Pinpoint the cell where the given text exists, returning its (x, y) midpoint coordinate. 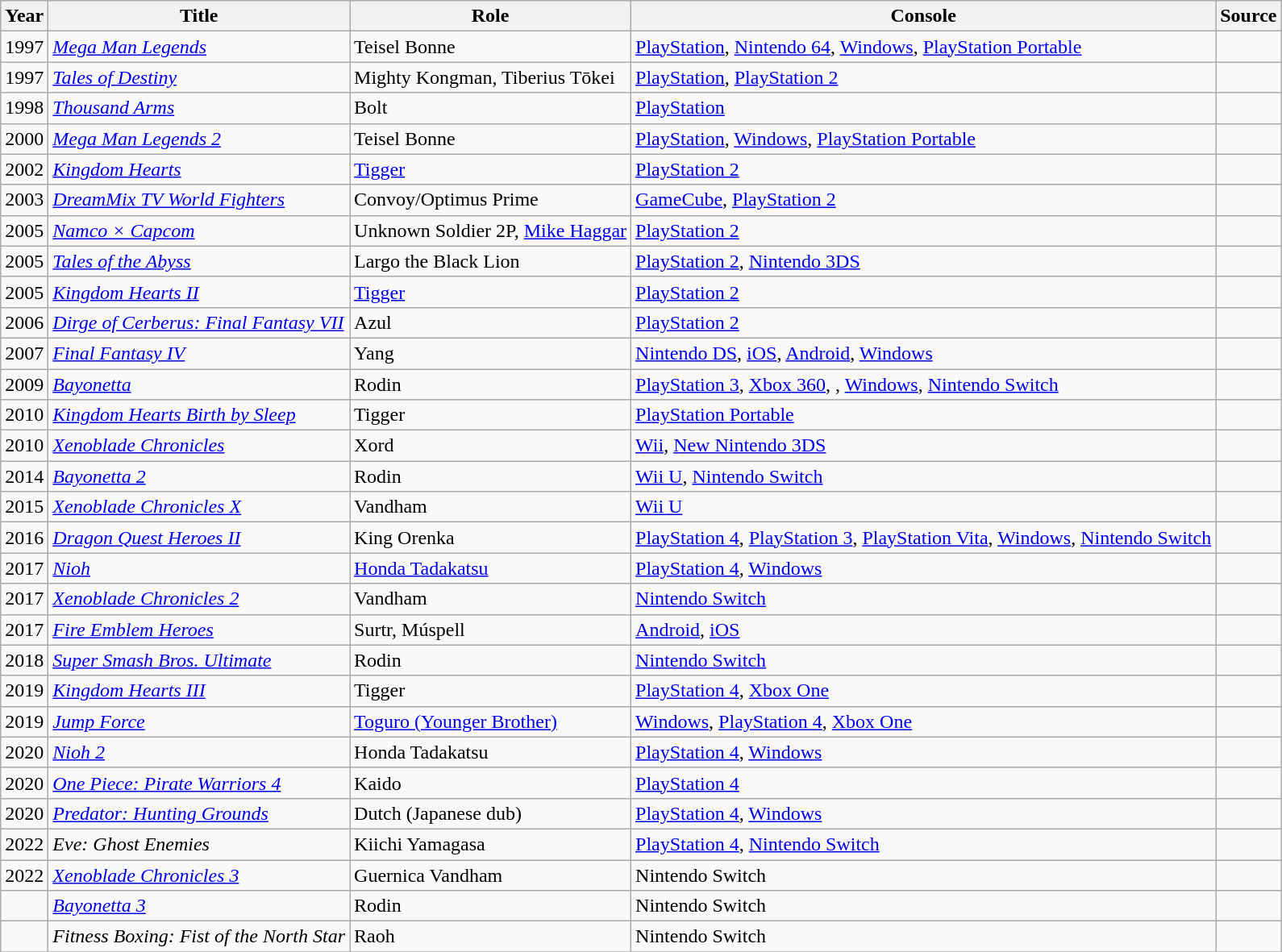
Bayonetta 2 (199, 476)
PlayStation, PlayStation 2 (924, 77)
PlayStation 4, Xbox One (924, 691)
Dirge of Cerberus: Final Fantasy VII (199, 322)
Wii, New Nintendo 3DS (924, 446)
Windows, PlayStation 4, Xbox One (924, 721)
PlayStation, Nintendo 64, Windows, PlayStation Portable (924, 47)
Yang (490, 353)
Guernica Vandham (490, 875)
Nioh 2 (199, 752)
Kingdom Hearts II (199, 292)
Kaido (490, 783)
Mighty Kongman, Tiberius Tōkei (490, 77)
Raoh (490, 937)
Unknown Soldier 2P, Mike Haggar (490, 231)
2015 (24, 507)
Kingdom Hearts Birth by Sleep (199, 415)
Final Fantasy IV (199, 353)
GameCube, PlayStation 2 (924, 200)
Kingdom Hearts (199, 169)
Wii U (924, 507)
2002 (24, 169)
PlayStation 4 (924, 783)
Eve: Ghost Enemies (199, 844)
One Piece: Pirate Warriors 4 (199, 783)
Xenoblade Chronicles 2 (199, 599)
Predator: Hunting Grounds (199, 813)
PlayStation 4, Nintendo Switch (924, 844)
2016 (24, 538)
Dragon Quest Heroes II (199, 538)
Toguro (Younger Brother) (490, 721)
Bayonetta (199, 385)
PlayStation (924, 108)
Namco × Capcom (199, 231)
Xenoblade Chronicles (199, 446)
2000 (24, 139)
2018 (24, 660)
Bolt (490, 108)
Tales of Destiny (199, 77)
Nintendo DS, iOS, Android, Windows (924, 353)
Surtr, Múspell (490, 630)
PlayStation 2, Nintendo 3DS (924, 261)
Jump Force (199, 721)
Xenoblade Chronicles X (199, 507)
Nioh (199, 568)
Title (199, 16)
Azul (490, 322)
Xenoblade Chronicles 3 (199, 875)
Dutch (Japanese dub) (490, 813)
PlayStation 3, Xbox 360, , Windows, Nintendo Switch (924, 385)
2014 (24, 476)
Fire Emblem Heroes (199, 630)
PlayStation Portable (924, 415)
Console (924, 16)
Role (490, 16)
Android, iOS (924, 630)
2006 (24, 322)
Bayonetta 3 (199, 906)
Fitness Boxing: Fist of the North Star (199, 937)
Super Smash Bros. Ultimate (199, 660)
Wii U, Nintendo Switch (924, 476)
Tales of the Abyss (199, 261)
1998 (24, 108)
Year (24, 16)
PlayStation, Windows, PlayStation Portable (924, 139)
Kingdom Hearts III (199, 691)
Mega Man Legends (199, 47)
2007 (24, 353)
DreamMix TV World Fighters (199, 200)
2009 (24, 385)
Xord (490, 446)
King Orenka (490, 538)
Kiichi Yamagasa (490, 844)
2003 (24, 200)
Source (1248, 16)
Thousand Arms (199, 108)
Largo the Black Lion (490, 261)
Mega Man Legends 2 (199, 139)
PlayStation 4, PlayStation 3, PlayStation Vita, Windows, Nintendo Switch (924, 538)
Convoy/Optimus Prime (490, 200)
